Search for the cell housing the specified text and yield its (x, y) center coordinate. 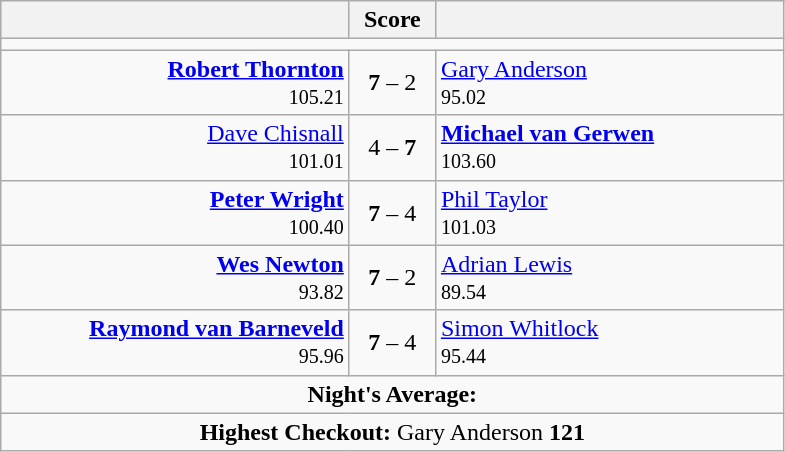
Adrian Lewis 89.54 (610, 278)
Dave Chisnall 101.01 (176, 148)
Peter Wright 100.40 (176, 212)
Score (392, 20)
Gary Anderson 95.02 (610, 82)
Night's Average: (392, 394)
Simon Whitlock 95.44 (610, 342)
Raymond van Barneveld 95.96 (176, 342)
Robert Thornton 105.21 (176, 82)
Highest Checkout: Gary Anderson 121 (392, 432)
Phil Taylor 101.03 (610, 212)
Wes Newton 93.82 (176, 278)
4 – 7 (392, 148)
Michael van Gerwen 103.60 (610, 148)
